Pinpoint the cell where the given text exists, returning its (X, Y) midpoint coordinate. 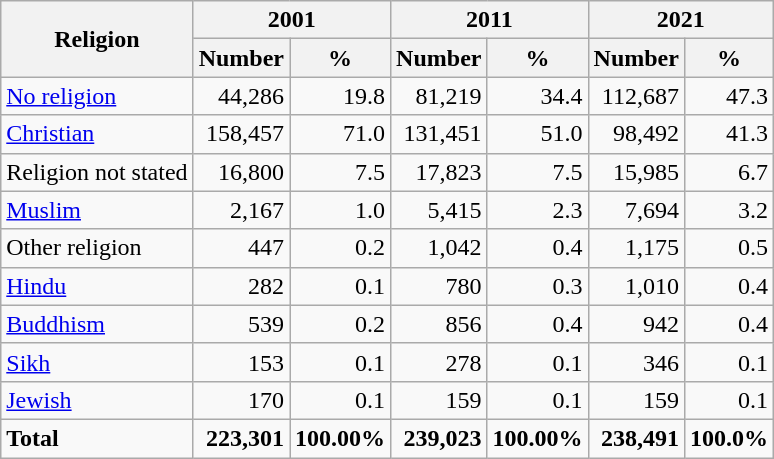
282 (241, 286)
Buddhism (97, 324)
44,286 (241, 96)
No religion (97, 96)
856 (439, 324)
112,687 (636, 96)
Religion not stated (97, 172)
346 (636, 362)
1,042 (439, 248)
Sikh (97, 362)
Jewish (97, 400)
539 (241, 324)
16,800 (241, 172)
15,985 (636, 172)
41.3 (728, 134)
Hindu (97, 286)
170 (241, 400)
47.3 (728, 96)
81,219 (439, 96)
2.3 (538, 210)
7,694 (636, 210)
3.2 (728, 210)
Christian (97, 134)
Muslim (97, 210)
2,167 (241, 210)
98,492 (636, 134)
34.4 (538, 96)
6.7 (728, 172)
223,301 (241, 438)
942 (636, 324)
131,451 (439, 134)
780 (439, 286)
1,175 (636, 248)
19.8 (340, 96)
2021 (680, 20)
239,023 (439, 438)
51.0 (538, 134)
2001 (292, 20)
447 (241, 248)
0.5 (728, 248)
278 (439, 362)
2011 (490, 20)
5,415 (439, 210)
71.0 (340, 134)
158,457 (241, 134)
1.0 (340, 210)
Other religion (97, 248)
1,010 (636, 286)
17,823 (439, 172)
238,491 (636, 438)
153 (241, 362)
Total (97, 438)
Religion (97, 39)
0.3 (538, 286)
100.0% (728, 438)
